Return the [x, y] coordinate for the center point of the cell that contains the specified text.  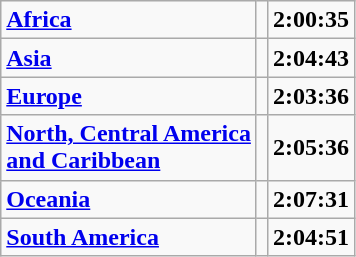
2:07:31 [310, 199]
Europe [129, 96]
2:05:36 [310, 148]
2:04:43 [310, 58]
Oceania [129, 199]
Africa [129, 20]
2:03:36 [310, 96]
2:04:51 [310, 237]
Asia [129, 58]
2:00:35 [310, 20]
North, Central America and Caribbean [129, 148]
South America [129, 237]
